Search for the cell housing the specified text and yield its [x, y] center coordinate. 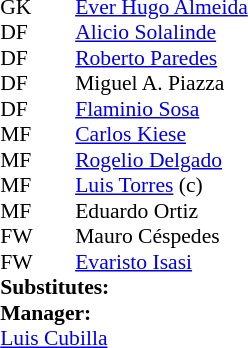
Carlos Kiese [162, 135]
Miguel A. Piazza [162, 83]
Manager: [124, 313]
Mauro Céspedes [162, 237]
Luis Torres (c) [162, 185]
Evaristo Isasi [162, 262]
Alicio Solalinde [162, 33]
Rogelio Delgado [162, 160]
Roberto Paredes [162, 58]
Eduardo Ortiz [162, 211]
Flaminio Sosa [162, 109]
Substitutes: [124, 287]
